Output the [x, y] coordinate of the center of the cell containing the given text.  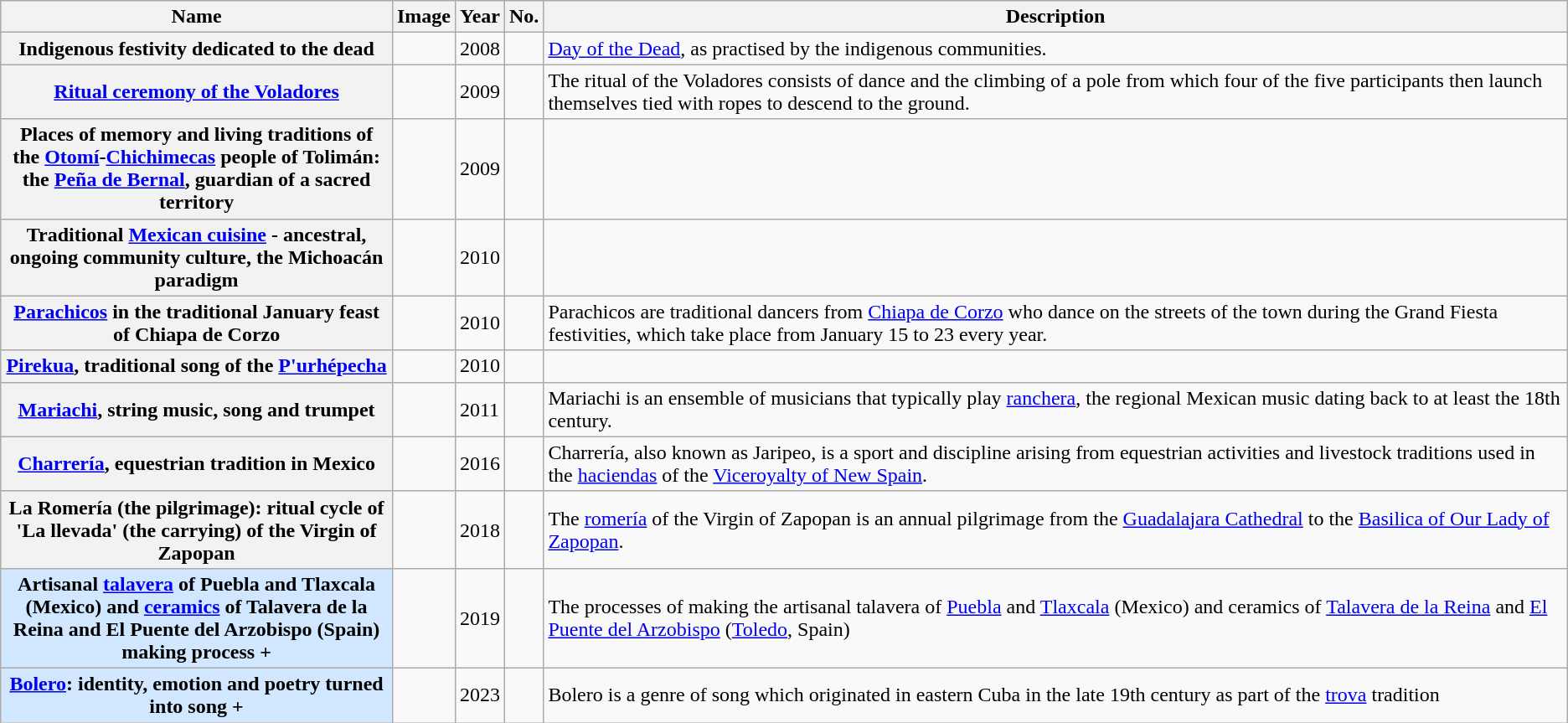
The romería of the Virgin of Zapopan is an annual pilgrimage from the Guadalajara Cathedral to the Basilica of Our Lady of Zapopan. [1055, 529]
2016 [479, 464]
2008 [479, 49]
Day of the Dead, as practised by the indigenous communities. [1055, 49]
Artisanal talavera of Puebla and Tlaxcala (Mexico) and ceramics of Talavera de la Reina and El Puente del Arzobispo (Spain) making process + [197, 618]
Parachicos in the traditional January feast of Chiapa de Corzo [197, 323]
2018 [479, 529]
Pirekua, traditional song of the P'urhépecha [197, 366]
Mariachi, string music, song and trumpet [197, 409]
Description [1055, 17]
Bolero is a genre of song which originated in eastern Cuba in the late 19th century as part of the trova tradition [1055, 695]
Mariachi is an ensemble of musicians that typically play ranchera, the regional Mexican music dating back to at least the 18th century. [1055, 409]
Ritual ceremony of the Voladores [197, 92]
Charrería, equestrian tradition in Mexico [197, 464]
Year [479, 17]
Indigenous festivity dedicated to the dead [197, 49]
2011 [479, 409]
Image [424, 17]
Traditional Mexican cuisine - ancestral, ongoing community culture, the Michoacán paradigm [197, 257]
2019 [479, 618]
Bolero: identity, emotion and poetry turned into song + [197, 695]
Places of memory and living traditions of the Otomí-Chichimecas people of Tolimán: the Peña de Bernal, guardian of a sacred territory [197, 169]
No. [524, 17]
Name [197, 17]
2023 [479, 695]
La Romería (the pilgrimage): ritual cycle of 'La llevada' (the carrying) of the Virgin of Zapopan [197, 529]
